Return the [X, Y] coordinate for the center point of the cell that contains the specified text.  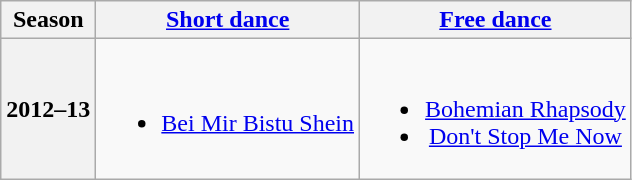
Season [48, 20]
Free dance [496, 20]
Short dance [228, 20]
Bohemian Rhapsody Don't Stop Me Now [496, 109]
2012–13 [48, 109]
Bei Mir Bistu Shein [228, 109]
